From the cell containing the given text, extract its center point as (x, y) coordinate. 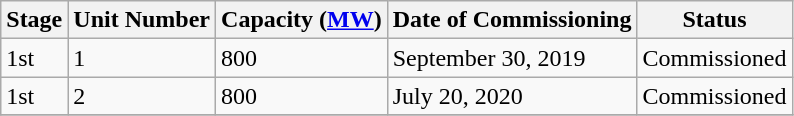
Status (714, 20)
2 (142, 96)
July 20, 2020 (512, 96)
Stage (34, 20)
Unit Number (142, 20)
Capacity (MW) (302, 20)
September 30, 2019 (512, 58)
Date of Commissioning (512, 20)
1 (142, 58)
